Return the (x, y) coordinate for the center point of the cell that contains the specified text.  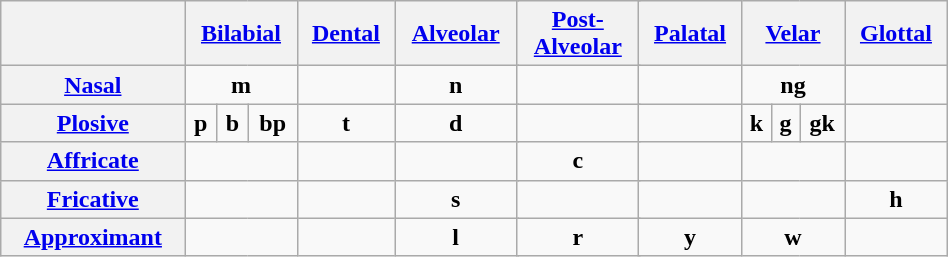
Bilabial (241, 34)
g (785, 123)
y (690, 237)
Affricate (93, 161)
Dental (346, 34)
ng (792, 85)
n (456, 85)
Nasal (93, 85)
d (456, 123)
h (896, 199)
k (756, 123)
Post-Alveolar (578, 34)
p (201, 123)
Glottal (896, 34)
c (578, 161)
m (241, 85)
bp (272, 123)
Palatal (690, 34)
s (456, 199)
r (578, 237)
Alveolar (456, 34)
gk (822, 123)
Plosive (93, 123)
l (456, 237)
Approximant (93, 237)
Fricative (93, 199)
Velar (792, 34)
b (233, 123)
t (346, 123)
w (792, 237)
